Find where the given text appears and provide that cell's center as [x, y] coordinate. 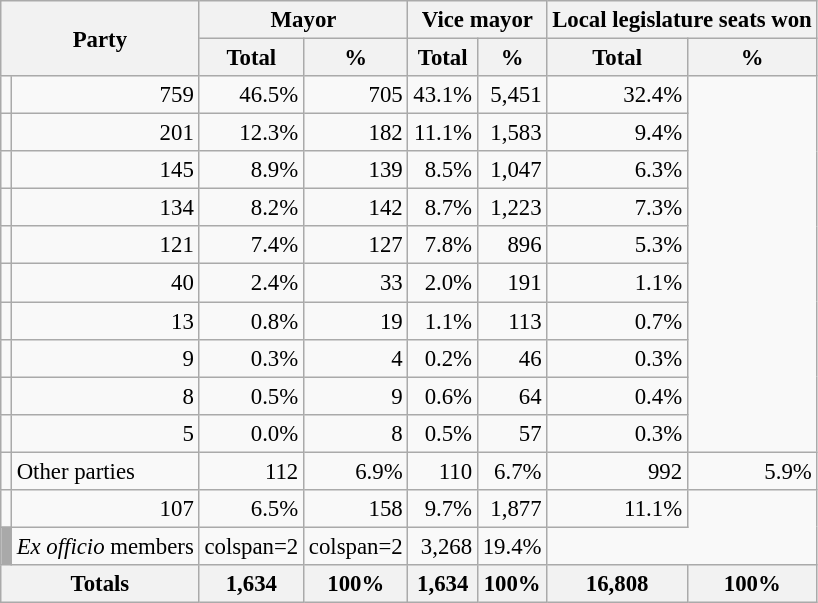
0.4% [618, 396]
992 [618, 471]
Ex officio members [105, 546]
6.7% [512, 471]
7.4% [251, 245]
107 [105, 509]
3,268 [442, 546]
0.8% [251, 321]
142 [356, 208]
6.5% [251, 509]
5 [105, 433]
Vice mayor [478, 20]
110 [442, 471]
2.0% [442, 283]
113 [512, 321]
33 [356, 283]
8.7% [442, 208]
121 [105, 245]
46 [512, 358]
112 [251, 471]
7.8% [442, 245]
32.4% [618, 95]
145 [105, 170]
0.6% [442, 396]
0.0% [251, 433]
896 [512, 245]
158 [356, 509]
1,223 [512, 208]
6.9% [356, 471]
57 [512, 433]
Other parties [105, 471]
46.5% [251, 95]
9.4% [618, 133]
127 [356, 245]
201 [105, 133]
Local legislature seats won [682, 20]
5.3% [618, 245]
5.9% [752, 471]
2.4% [251, 283]
19 [356, 321]
43.1% [442, 95]
1,877 [512, 509]
64 [512, 396]
8.9% [251, 170]
134 [105, 208]
1,583 [512, 133]
5,451 [512, 95]
705 [356, 95]
Party [100, 38]
8.2% [251, 208]
Totals [100, 584]
16,808 [618, 584]
7.3% [618, 208]
8.5% [442, 170]
1,047 [512, 170]
13 [105, 321]
191 [512, 283]
40 [105, 283]
0.2% [442, 358]
6.3% [618, 170]
Mayor [304, 20]
139 [356, 170]
759 [105, 95]
182 [356, 133]
19.4% [512, 546]
9.7% [442, 509]
0.7% [618, 321]
12.3% [251, 133]
4 [356, 358]
